Scan for the cell matching the given text and deliver its [X, Y] coordinate at center. 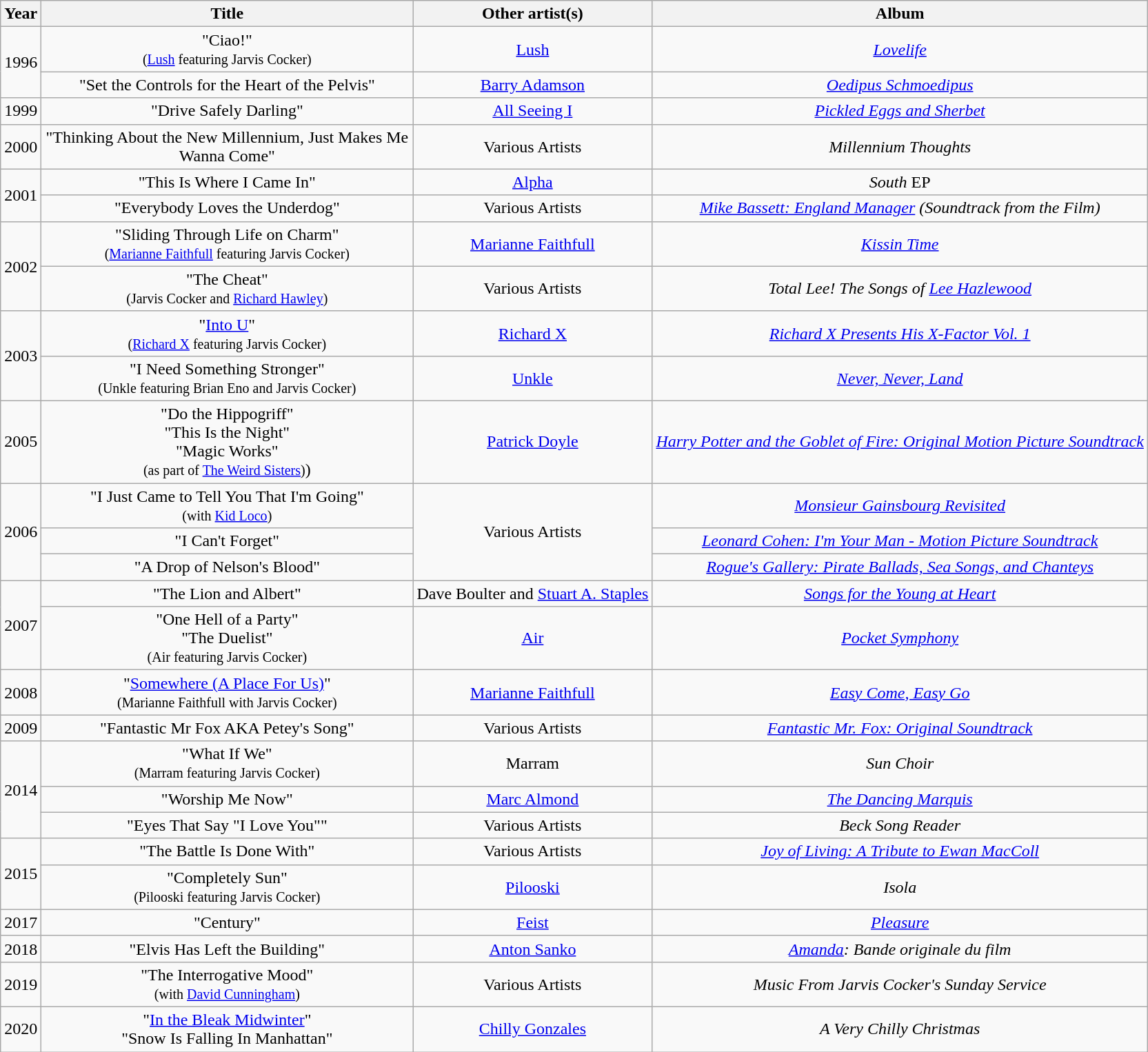
2017 [21, 922]
2003 [21, 356]
Millennium Thoughts [900, 146]
Air [532, 638]
The Dancing Marquis [900, 799]
"Everybody Loves the Underdog" [228, 208]
Amanda: Bande originale du film [900, 949]
Pickled Eggs and Sherbet [900, 111]
"The Cheat" (Jarvis Cocker and Richard Hawley) [228, 288]
Songs for the Young at Heart [900, 594]
Pleasure [900, 922]
2019 [21, 984]
"Eyes That Say "I Love You"" [228, 825]
"The Battle Is Done With" [228, 851]
Dave Boulter and Stuart A. Staples [532, 594]
Rogue's Gallery: Pirate Ballads, Sea Songs, and Chanteys [900, 567]
Lovelife [900, 50]
Sun Choir [900, 764]
"Elvis Has Left the Building" [228, 949]
"I Can't Forget" [228, 541]
"One Hell of a Party""The Duelist"(Air featuring Jarvis Cocker) [228, 638]
2014 [21, 790]
Other artist(s) [532, 14]
Chilly Gonzales [532, 1029]
Title [228, 14]
"This Is Where I Came In" [228, 182]
"Sliding Through Life on Charm"(Marianne Faithfull featuring Jarvis Cocker) [228, 244]
"Worship Me Now" [228, 799]
Oedipus Schmoedipus [900, 85]
Fantastic Mr. Fox: Original Soundtrack [900, 728]
Joy of Living: A Tribute to Ewan MacColl [900, 851]
Pilooski [532, 887]
Total Lee! The Songs of Lee Hazlewood [900, 288]
2005 [21, 441]
Unkle [532, 378]
Album [900, 14]
South EP [900, 182]
"A Drop of Nelson's Blood" [228, 567]
Leonard Cohen: I'm Your Man - Motion Picture Soundtrack [900, 541]
1996 [21, 62]
Isola [900, 887]
"Somewhere (A Place For Us)" (Marianne Faithfull with Jarvis Cocker) [228, 692]
2006 [21, 531]
Music From Jarvis Cocker's Sunday Service [900, 984]
2001 [21, 195]
2015 [21, 874]
Richard X Presents His X-Factor Vol. 1 [900, 334]
Alpha [532, 182]
2007 [21, 625]
"Fantastic Mr Fox AKA Petey's Song" [228, 728]
Anton Sanko [532, 949]
Marram [532, 764]
Feist [532, 922]
"In the Bleak Midwinter""Snow Is Falling In Manhattan" [228, 1029]
Marc Almond [532, 799]
All Seeing I [532, 111]
"Thinking About the New Millennium, Just Makes Me Wanna Come" [228, 146]
"Do the Hippogriff""This Is the Night""Magic Works"(as part of The Weird Sisters)) [228, 441]
2008 [21, 692]
Pocket Symphony [900, 638]
"Drive Safely Darling" [228, 111]
Easy Come, Easy Go [900, 692]
Never, Never, Land [900, 378]
"The Interrogative Mood"(with David Cunningham) [228, 984]
"Century" [228, 922]
Kissin Time [900, 244]
1999 [21, 111]
"What If We" (Marram featuring Jarvis Cocker) [228, 764]
Patrick Doyle [532, 441]
2000 [21, 146]
A Very Chilly Christmas [900, 1029]
"I Need Something Stronger" (Unkle featuring Brian Eno and Jarvis Cocker) [228, 378]
"Into U" (Richard X featuring Jarvis Cocker) [228, 334]
Harry Potter and the Goblet of Fire: Original Motion Picture Soundtrack [900, 441]
Year [21, 14]
Mike Bassett: England Manager (Soundtrack from the Film) [900, 208]
"Completely Sun" (Pilooski featuring Jarvis Cocker) [228, 887]
2020 [21, 1029]
"Set the Controls for the Heart of the Pelvis" [228, 85]
"The Lion and Albert" [228, 594]
Richard X [532, 334]
"I Just Came to Tell You That I'm Going"(with Kid Loco) [228, 505]
2002 [21, 266]
"Ciao!" (Lush featuring Jarvis Cocker) [228, 50]
Barry Adamson [532, 85]
2009 [21, 728]
Monsieur Gainsbourg Revisited [900, 505]
2018 [21, 949]
Beck Song Reader [900, 825]
Lush [532, 50]
